Identify which cell holds the provided text, then report its (x, y) central coordinate. 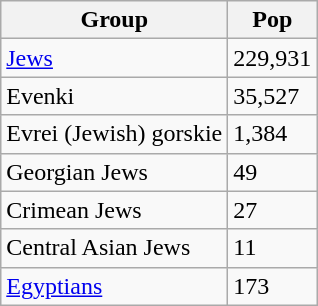
229,931 (272, 58)
Egyptians (114, 286)
1,384 (272, 134)
Central Asian Jews (114, 248)
Georgian Jews (114, 172)
Jews (114, 58)
Pop (272, 20)
Crimean Jews (114, 210)
35,527 (272, 96)
Group (114, 20)
11 (272, 248)
173 (272, 286)
49 (272, 172)
Evenki (114, 96)
27 (272, 210)
Evrei (Jewish) gorskie (114, 134)
